Scan for the cell matching the given text and deliver its (x, y) coordinate at center. 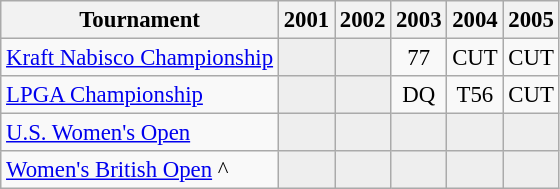
Kraft Nabisco Championship (140, 58)
Women's British Open ^ (140, 170)
77 (419, 58)
T56 (475, 95)
2004 (475, 20)
2001 (306, 20)
U.S. Women's Open (140, 133)
DQ (419, 95)
2002 (363, 20)
LPGA Championship (140, 95)
2003 (419, 20)
2005 (531, 20)
Tournament (140, 20)
